Find where the given text appears and provide that cell's center as [X, Y] coordinate. 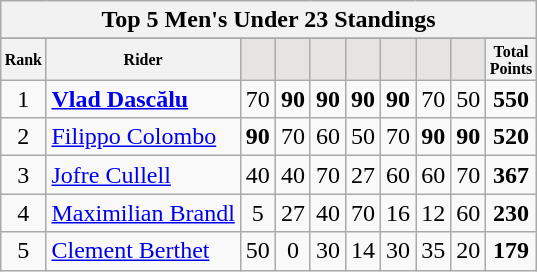
Rank [24, 60]
Clement Berthet [143, 251]
Vlad Dascălu [143, 99]
4 [24, 213]
2 [24, 137]
14 [364, 251]
16 [398, 213]
179 [512, 251]
Rider [143, 60]
Filippo Colombo [143, 137]
550 [512, 99]
Maximilian Brandl [143, 213]
Jofre Cullell [143, 175]
TotalPoints [512, 60]
35 [434, 251]
0 [292, 251]
230 [512, 213]
1 [24, 99]
20 [468, 251]
3 [24, 175]
520 [512, 137]
367 [512, 175]
Top 5 Men's Under 23 Standings [269, 20]
12 [434, 213]
